Extract the (X, Y) coordinate from the center of the cell holding the provided text.  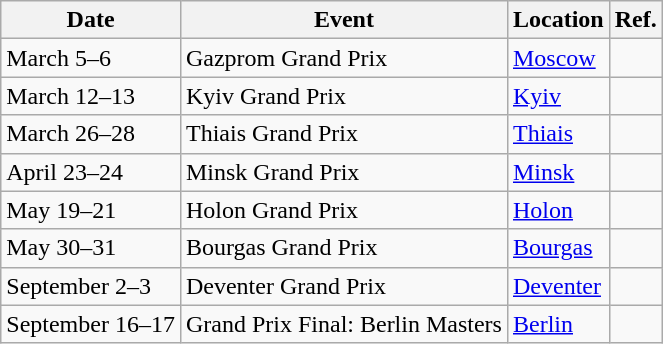
Thiais (558, 134)
April 23–24 (91, 172)
Deventer Grand Prix (344, 286)
Event (344, 20)
March 26–28 (91, 134)
Location (558, 20)
Berlin (558, 324)
Thiais Grand Prix (344, 134)
March 5–6 (91, 58)
Deventer (558, 286)
Grand Prix Final: Berlin Masters (344, 324)
Kyiv Grand Prix (344, 96)
Minsk Grand Prix (344, 172)
March 12–13 (91, 96)
Ref. (636, 20)
Holon Grand Prix (344, 210)
September 16–17 (91, 324)
Bourgas (558, 248)
Kyiv (558, 96)
September 2–3 (91, 286)
Moscow (558, 58)
Minsk (558, 172)
Holon (558, 210)
Gazprom Grand Prix (344, 58)
Date (91, 20)
Bourgas Grand Prix (344, 248)
May 30–31 (91, 248)
May 19–21 (91, 210)
